Pinpoint the cell where the given text exists, returning its (X, Y) midpoint coordinate. 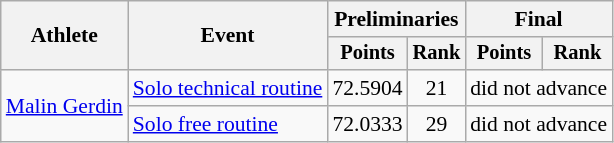
Solo technical routine (228, 88)
Event (228, 36)
21 (437, 88)
Final (538, 19)
Malin Gerdin (64, 106)
72.0333 (367, 124)
29 (437, 124)
72.5904 (367, 88)
Preliminaries (396, 19)
Athlete (64, 36)
Solo free routine (228, 124)
